Extract the (X, Y) coordinate from the center of the cell holding the provided text.  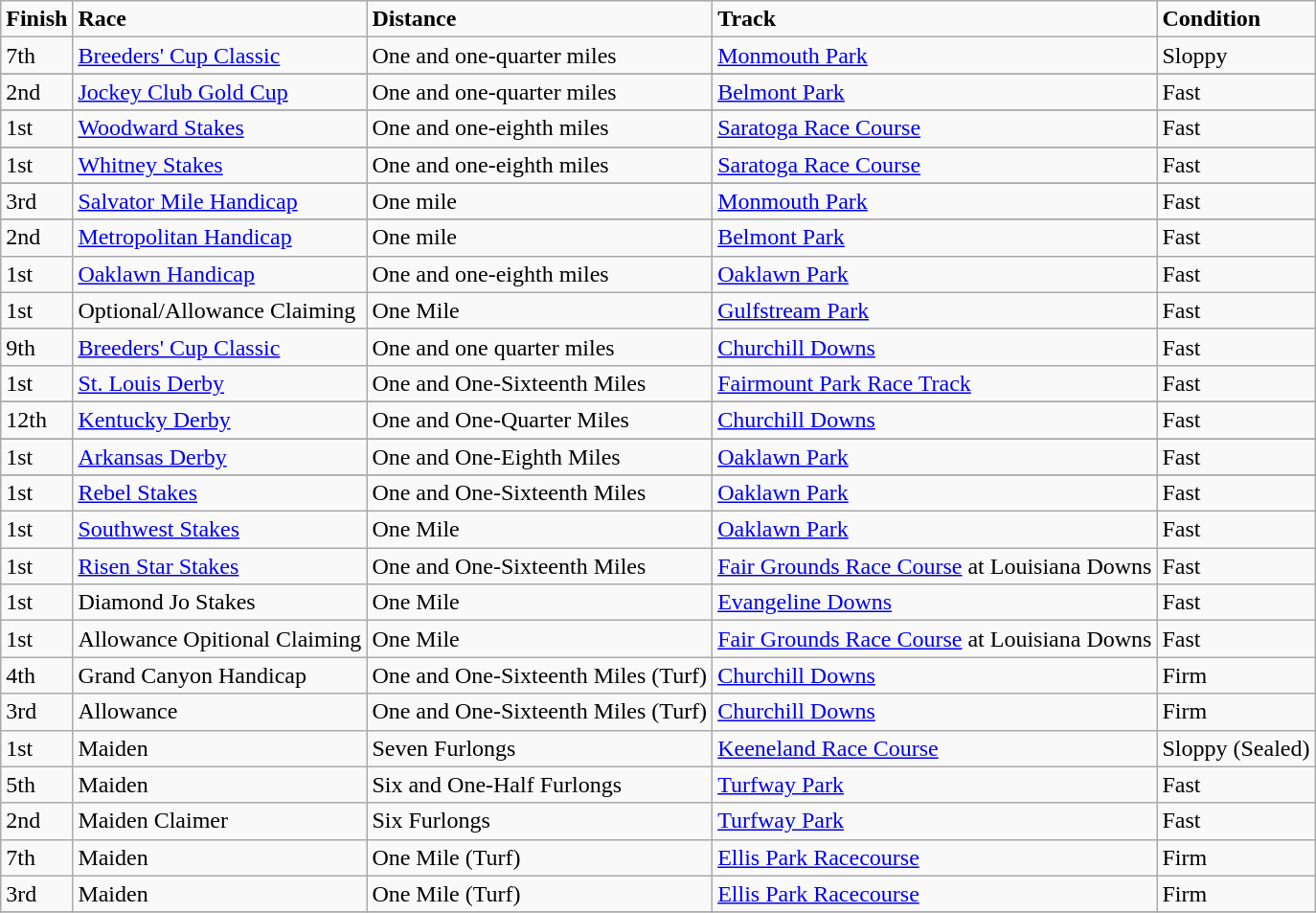
Allowance (220, 712)
Whitney Stakes (220, 165)
Seven Furlongs (540, 748)
Race (220, 19)
Allowance Opitional Claiming (220, 639)
Six Furlongs (540, 821)
Jockey Club Gold Cup (220, 92)
One and One-Quarter Miles (540, 420)
St. Louis Derby (220, 383)
Fairmount Park Race Track (935, 383)
Finish (36, 19)
Sloppy (Sealed) (1236, 748)
Southwest Stakes (220, 530)
Arkansas Derby (220, 457)
Condition (1236, 19)
Kentucky Derby (220, 420)
Maiden Claimer (220, 821)
Six and One-Half Furlongs (540, 785)
Grand Canyon Handicap (220, 675)
Salvator Mile Handicap (220, 201)
Distance (540, 19)
12th (36, 420)
Evangeline Downs (935, 603)
Keeneland Race Course (935, 748)
Sloppy (1236, 56)
One and one quarter miles (540, 347)
Gulfstream Park (935, 310)
Track (935, 19)
Rebel Stakes (220, 493)
Oaklawn Handicap (220, 274)
Metropolitan Handicap (220, 238)
4th (36, 675)
Risen Star Stakes (220, 566)
Diamond Jo Stakes (220, 603)
9th (36, 347)
One and One-Eighth Miles (540, 457)
5th (36, 785)
Optional/Allowance Claiming (220, 310)
Woodward Stakes (220, 128)
